Pinpoint the cell where the given text exists, returning its (x, y) midpoint coordinate. 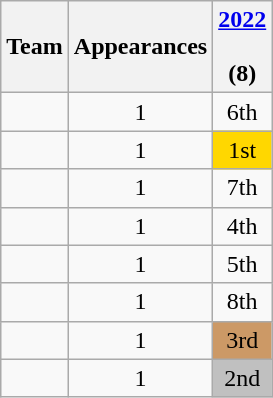
8th (242, 302)
7th (242, 188)
Team (35, 47)
Appearances (140, 47)
2nd (242, 378)
1st (242, 150)
4th (242, 226)
5th (242, 264)
6th (242, 112)
2022(8) (242, 47)
3rd (242, 340)
